Search for the cell housing the specified text and yield its (x, y) center coordinate. 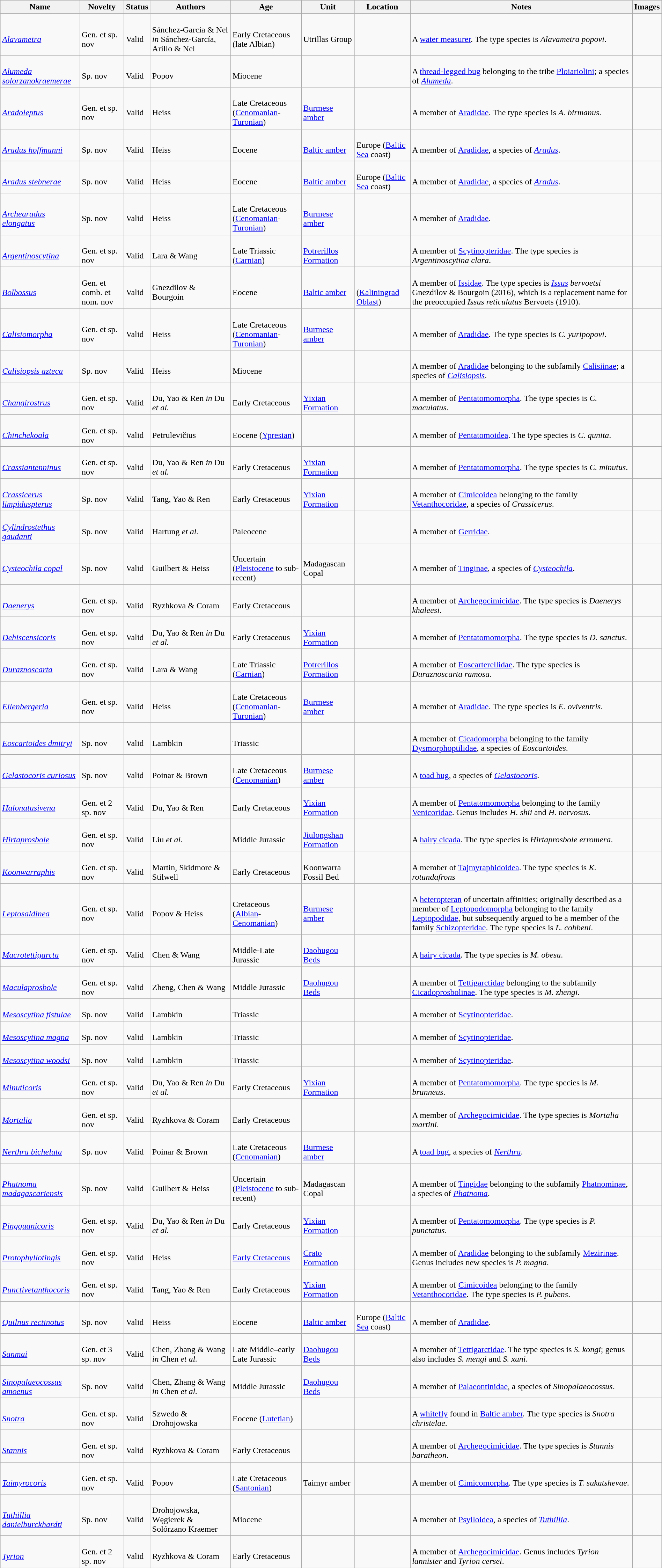
Macrotettigarcta (40, 950)
A hairy cicada. The type species is Hirtaprosbole erromera. (521, 835)
Protophyllotingis (40, 1253)
A toad bug, a species of Nerthra. (521, 1147)
A member of Aradidae belonging to the subfamily Calisiinae; a species of Calisiopsis. (521, 366)
Bolbossus (40, 288)
Chen & Wang (190, 950)
Calisiomorpha (40, 329)
Middle-Late Jurassic (266, 950)
Martin, Skidmore & Stilwell (190, 867)
A member of Aradidae. The type species is E. oviventris. (521, 702)
Nerthra bichelata (40, 1147)
A member of Pentatomomorpha. The type species is M. brunneus. (521, 1083)
A member of Tinginae, a species of Cysteochila. (521, 564)
Paleocene (266, 527)
Koonwarraphis (40, 867)
Du, Yao & Ren (190, 803)
Sinopalaeocossus amoenus (40, 1382)
Images (647, 7)
Eocene (Lutetian) (266, 1414)
A toad bug, a species of Gelastocoris. (521, 771)
Cysteochila copal (40, 564)
A member of Pentatomomorpha. The type species is D. sanctus. (521, 633)
Location (382, 7)
Hartung et al. (190, 527)
Crato Formation (328, 1253)
Changirostrus (40, 398)
Aradus stebnerae (40, 177)
Minuticoris (40, 1083)
Late Cretaceous (Santonian) (266, 1478)
A member of Archegocimicidae. Genus includes Tyrion lannister and Tyrion cersei. (521, 1552)
A member of Palaeontinidae, a species of Sinopalaeocossus. (521, 1382)
A member of Tettigarctidae. The type species is S. kongi; genus also includes S. mengi and S. xuni. (521, 1349)
Alumeda solorzanokraemerae (40, 71)
A member of Eoscarterellidae. The type species is Duraznoscarta ramosa. (521, 665)
Petrulevičius (190, 430)
Early Cretaceous (late Albian) (266, 34)
Hirtaprosbole (40, 835)
Gelastocoris curiosus (40, 771)
Sánchez-García & Nel in Sánchez-García, Arillo & Nel (190, 34)
A member of Tingidae belonging to the subfamily Phatnominae, a species of Phatnoma. (521, 1184)
A member of Gerridae. (521, 527)
Daenerys (40, 601)
Koonwarra Fossil Bed (328, 867)
Eoscartoides dmitryi (40, 739)
A member of Scytinopteridae. The type species is Argentinoscytina clara. (521, 251)
Unit (328, 7)
A member of Psylloidea, a species of Tuthillia. (521, 1515)
Jiulongshan Formation (328, 835)
Crassicerus limpiduspterus (40, 495)
Aradoleptus (40, 108)
Status (137, 7)
Notes (521, 7)
Argentinoscytina (40, 251)
Snotra (40, 1414)
Duraznoscarta (40, 665)
A member of Pentatomomorpha. The type species is P. punctatus. (521, 1221)
A whitefly found in Baltic amber. The type species is Snotra christelae. (521, 1414)
A member of Aradidae belonging to the subfamily Mezirinae. Genus includes new species is P. magna. (521, 1253)
Mesoscytina woodsi (40, 1055)
Mortalia (40, 1115)
A member of Pentatomomorpha. The type species is C. maculatus. (521, 398)
Szwedo & Drohojowska (190, 1414)
Leptosaldinea (40, 909)
Archearadus elongatus (40, 214)
Halonatusivena (40, 803)
A member of Cimicomorpha. The type species is T. sukatshevae. (521, 1478)
Mesoscytina magna (40, 1033)
A hairy cicada. The type species is M. obesa. (521, 950)
A member of Pentatomomorpha. The type species is C. minutus. (521, 463)
A member of Cimicoidea belonging to the family Vetanthocoridae. The type species is P. pubens. (521, 1285)
Dehiscensicoris (40, 633)
A member of Archegocimicidae. The type species is Daenerys khaleesi. (521, 601)
Novelty (102, 7)
A water measurer. The type species is Alavametra popovi. (521, 34)
A member of Pentatomomorpha belonging to the family Venicoridae. Genus includes H. shii and H. nervosus. (521, 803)
Stannis (40, 1446)
A member of Cicadomorpha belonging to the family Dysmorphoptilidae, a species of Eoscartoides. (521, 739)
A member of Pentatomoidea. The type species is C. qunita. (521, 430)
Calisiopsis azteca (40, 366)
Liu et al. (190, 835)
Alavametra (40, 34)
Zheng, Chen & Wang (190, 983)
Aradus hoffmanni (40, 145)
A member of Archegocimicidae. The type species is Mortalia martini. (521, 1115)
Taimyr amber (328, 1478)
Chinchekoala (40, 430)
A member of Tajmyraphidoidea. The type species is K. rotundafrons (521, 867)
A member of Cimicoidea belonging to the family Vetanthocoridae, a species of Crassicerus. (521, 495)
Sanmai (40, 1349)
Phatnoma madagascariensis (40, 1184)
Mesoscytina fistulae (40, 1010)
Cylindrostethus gaudanti (40, 527)
Crassiantenninus (40, 463)
(Kaliningrad Oblast) (382, 288)
A member of Archegocimicidae. The type species is Stannis baratheon. (521, 1446)
Maculaprosbole (40, 983)
Name (40, 7)
Pingquanicoris (40, 1221)
Utrillas Group (328, 34)
Popov & Heiss (190, 909)
A member of Aradidae. The type species is C. yuripopovi. (521, 329)
A member of Tettigarctidae belonging to the subfamily Cicadoprosbolinae. The type species is M. zhengi. (521, 983)
Quilnus rectinotus (40, 1317)
A member of Aradidae. The type species is A. birmanus. (521, 108)
Gnezdilov & Bourgoin (190, 288)
Punctivetanthocoris (40, 1285)
Tyrion (40, 1552)
Drohojowska, Węgierek & Solórzano Kraemer (190, 1515)
Cretaceous (Albian-Cenomanian) (266, 909)
Late Middle–early Late Jurassic (266, 1349)
Gen. et comb. et nom. nov (102, 288)
Ellenbergeria (40, 702)
A thread-legged bug belonging to the tribe Ploiariolini; a species of Alumeda. (521, 71)
Age (266, 7)
Eocene (Ypresian) (266, 430)
Authors (190, 7)
Taimyrocoris (40, 1478)
Tuthillia danielburckhardti (40, 1515)
Gen. et 3 sp. nov (102, 1349)
